Return [x, y] of the center of cell containing provided text 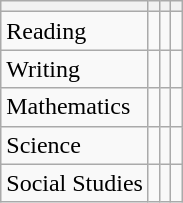
Science [75, 145]
Mathematics [75, 107]
Reading [75, 31]
Writing [75, 69]
Social Studies [75, 183]
